Return (x, y) of the center of cell containing provided text 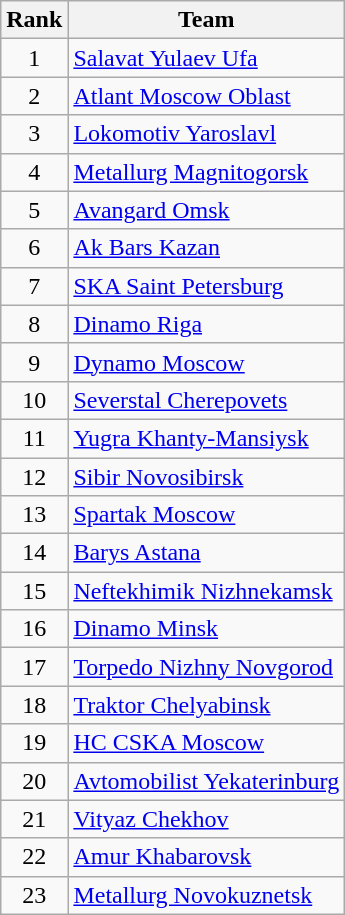
23 (34, 895)
Sibir Novosibirsk (206, 477)
5 (34, 210)
Salavat Yulaev Ufa (206, 58)
11 (34, 438)
Metallurg Novokuznetsk (206, 895)
1 (34, 58)
12 (34, 477)
SKA Saint Petersburg (206, 286)
6 (34, 248)
22 (34, 857)
Vityaz Chekhov (206, 819)
Ak Bars Kazan (206, 248)
Atlant Moscow Oblast (206, 96)
Traktor Chelyabinsk (206, 705)
Neftekhimik Nizhnekamsk (206, 591)
3 (34, 134)
Rank (34, 20)
16 (34, 629)
HC CSKA Moscow (206, 743)
Avtomobilist Yekaterinburg (206, 781)
15 (34, 591)
10 (34, 400)
20 (34, 781)
13 (34, 515)
Yugra Khanty-Mansiysk (206, 438)
9 (34, 362)
8 (34, 324)
Spartak Moscow (206, 515)
14 (34, 553)
Amur Khabarovsk (206, 857)
19 (34, 743)
21 (34, 819)
7 (34, 286)
Metallurg Magnitogorsk (206, 172)
4 (34, 172)
Team (206, 20)
2 (34, 96)
Dynamo Moscow (206, 362)
Severstal Cherepovets (206, 400)
Barys Astana (206, 553)
18 (34, 705)
Dinamo Riga (206, 324)
Dinamo Minsk (206, 629)
Torpedo Nizhny Novgorod (206, 667)
Avangard Omsk (206, 210)
17 (34, 667)
Lokomotiv Yaroslavl (206, 134)
